Pinpoint the cell where the given text exists, returning its (x, y) midpoint coordinate. 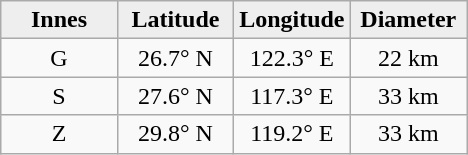
Diameter (408, 20)
27.6° N (175, 96)
117.3° E (292, 96)
Latitude (175, 20)
Longitude (292, 20)
Z (59, 134)
Innes (59, 20)
29.8° N (175, 134)
G (59, 58)
S (59, 96)
119.2° E (292, 134)
122.3° E (292, 58)
26.7° N (175, 58)
22 km (408, 58)
